Find where the given text appears and provide that cell's center as [X, Y] coordinate. 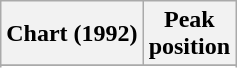
Peakposition [189, 34]
Chart (1992) [72, 34]
